From the cell containing the given text, extract its center point as [X, Y] coordinate. 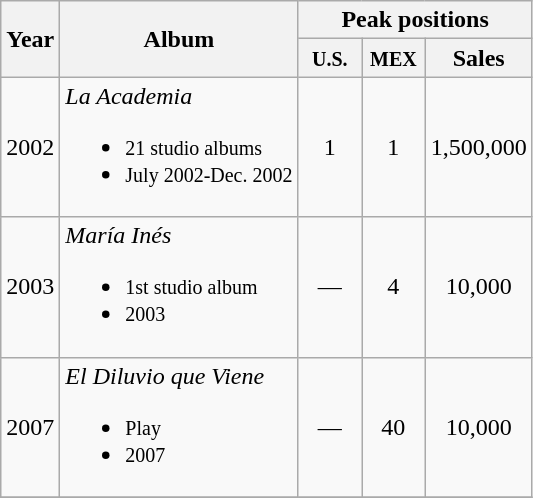
40 [394, 427]
María Inés1st studio album2003 [179, 287]
2002 [30, 147]
La Academia21 studio albumsJuly 2002-Dec. 2002 [179, 147]
2007 [30, 427]
Peak positions [415, 20]
4 [394, 287]
2003 [30, 287]
MEX [394, 58]
Album [179, 39]
Year [30, 39]
Sales [478, 58]
U.S. [330, 58]
1,500,000 [478, 147]
El Diluvio que VienePlay2007 [179, 427]
